Return [x, y] of the center of cell containing provided text 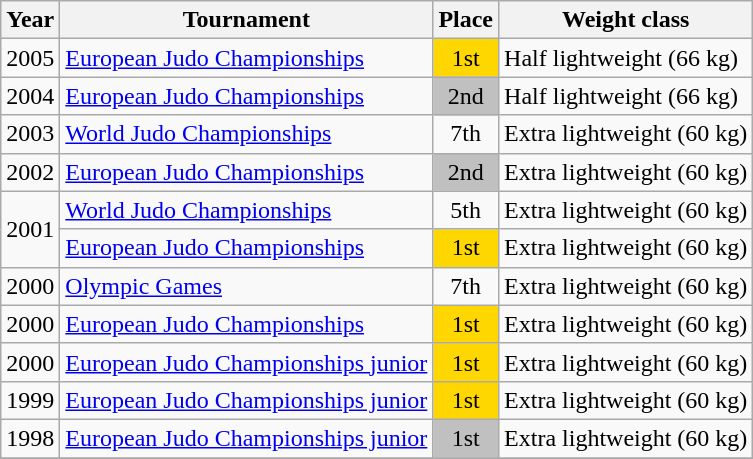
2005 [30, 58]
Olympic Games [246, 286]
5th [466, 210]
Tournament [246, 20]
2002 [30, 172]
Year [30, 20]
2004 [30, 96]
2001 [30, 229]
Weight class [626, 20]
Place [466, 20]
2003 [30, 134]
1998 [30, 438]
1999 [30, 400]
